Determine the [X, Y] coordinate at the center of the cell enclosing the given text.  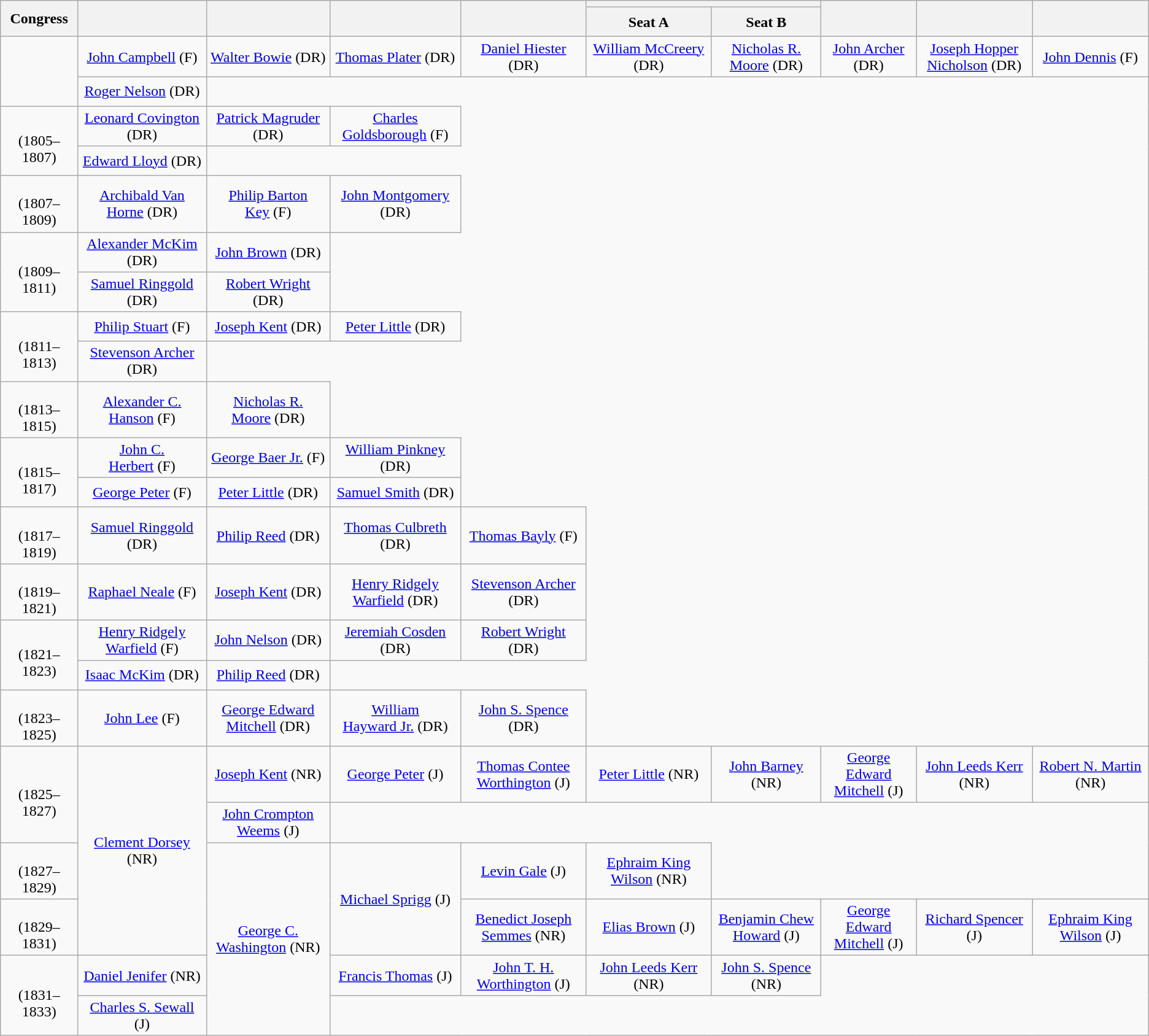
John Lee (F) [142, 718]
(1831–1833) [39, 995]
Isaac McKim (DR) [142, 675]
Philip BartonKey (F) [268, 204]
Seat B [766, 22]
(1811–1813) [39, 346]
Joseph Kent (NR) [268, 775]
John S. Spence (DR) [524, 718]
(1813–1815) [39, 409]
George Baer Jr. (F) [268, 458]
Francis Thomas (J) [395, 976]
John Nelson (DR) [268, 640]
William McCreery (DR) [649, 56]
George C.Washington (NR) [268, 939]
Seat A [649, 22]
George Peter (J) [395, 775]
(1807–1809) [39, 204]
Samuel Smith (DR) [395, 492]
(1823–1825) [39, 718]
Leonard Covington (DR) [142, 126]
Walter Bowie (DR) [268, 56]
Robert N. Martin (NR) [1090, 775]
Elias Brown (J) [649, 927]
Ephraim KingWilson (NR) [649, 871]
(1827–1829) [39, 871]
Thomas Culbreth (DR) [395, 535]
CharlesGoldsborough (F) [395, 126]
Congress [39, 18]
Henry RidgelyWarfield (F) [142, 640]
Daniel Jenifer (NR) [142, 976]
(1805–1807) [39, 141]
(1819–1821) [39, 592]
John T. H.Worthington (J) [524, 976]
Jeremiah Cosden (DR) [395, 640]
(1817–1819) [39, 535]
William Pinkney (DR) [395, 458]
John Montgomery (DR) [395, 204]
John C.Herbert (F) [142, 458]
Clement Dorsey (NR) [142, 851]
George Peter (F) [142, 492]
Henry RidgelyWarfield (DR) [395, 592]
Philip Stuart (F) [142, 327]
Daniel Hiester (DR) [524, 56]
John Brown (DR) [268, 252]
Levin Gale (J) [524, 871]
Alexander C.Hanson (F) [142, 409]
Charles S. Sewall (J) [142, 1015]
(1829–1831) [39, 927]
Archibald VanHorne (DR) [142, 204]
George EdwardMitchell (DR) [268, 718]
Thomas Bayly (F) [524, 535]
Thomas Plater (DR) [395, 56]
(1825–1827) [39, 794]
John S. Spence (NR) [766, 976]
Thomas ConteeWorthington (J) [524, 775]
John Archer (DR) [869, 56]
Edward Lloyd (DR) [142, 161]
(1809–1811) [39, 272]
WilliamHayward Jr. (DR) [395, 718]
John Campbell (F) [142, 56]
Benedict JosephSemmes (NR) [524, 927]
(1815–1817) [39, 473]
Richard Spencer (J) [975, 927]
(1821–1823) [39, 654]
Benjamin ChewHoward (J) [766, 927]
Patrick Magruder (DR) [268, 126]
Joseph HopperNicholson (DR) [975, 56]
Ephraim KingWilson (J) [1090, 927]
John CromptonWeems (J) [268, 822]
Raphael Neale (F) [142, 592]
Michael Sprigg (J) [395, 899]
Peter Little (NR) [649, 775]
Alexander McKim (DR) [142, 252]
Roger Nelson (DR) [142, 91]
John Barney (NR) [766, 775]
John Dennis (F) [1090, 56]
